For the text-containing cell, return its midpoint in [X, Y] coordinate format. 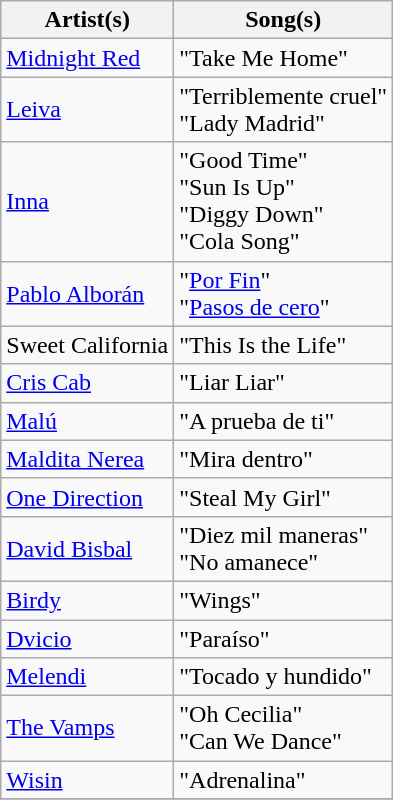
Wisin [88, 780]
David Bisbal [88, 548]
"Por Fin""Pasos de cero" [284, 294]
"Tocado y hundido" [284, 677]
Song(s) [284, 20]
Leiva [88, 110]
"Diez mil maneras""No amanece" [284, 548]
"Paraíso" [284, 639]
"Good Time""Sun Is Up""Diggy Down""Cola Song" [284, 202]
"Liar Liar" [284, 383]
"Wings" [284, 600]
Birdy [88, 600]
Artist(s) [88, 20]
"Take Me Home" [284, 58]
One Direction [88, 497]
Dvicio [88, 639]
"Steal My Girl" [284, 497]
Inna [88, 202]
Malú [88, 421]
Cris Cab [88, 383]
Midnight Red [88, 58]
The Vamps [88, 728]
"Mira dentro" [284, 459]
Maldita Nerea [88, 459]
"Terriblemente cruel""Lady Madrid" [284, 110]
"This Is the Life" [284, 345]
"A prueba de ti" [284, 421]
Pablo Alborán [88, 294]
Melendi [88, 677]
"Adrenalina" [284, 780]
"Oh Cecilia""Can We Dance" [284, 728]
Sweet California [88, 345]
